Find where the given text appears and provide that cell's center as (x, y) coordinate. 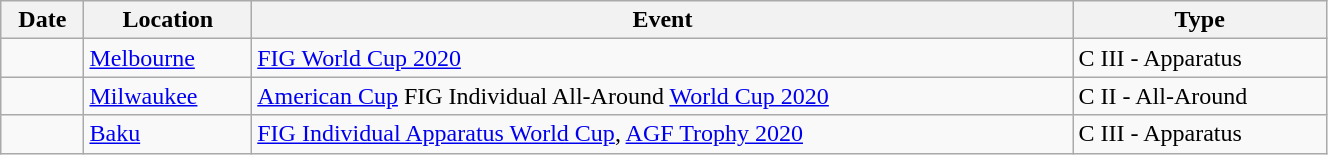
American Cup FIG Individual All-Around World Cup 2020 (662, 96)
C II - All-Around (1200, 96)
Milwaukee (168, 96)
Date (42, 20)
FIG Individual Apparatus World Cup, AGF Trophy 2020 (662, 134)
FIG World Cup 2020 (662, 58)
Melbourne (168, 58)
Type (1200, 20)
Event (662, 20)
Location (168, 20)
Baku (168, 134)
